Pinpoint the cell where the given text exists, returning its (x, y) midpoint coordinate. 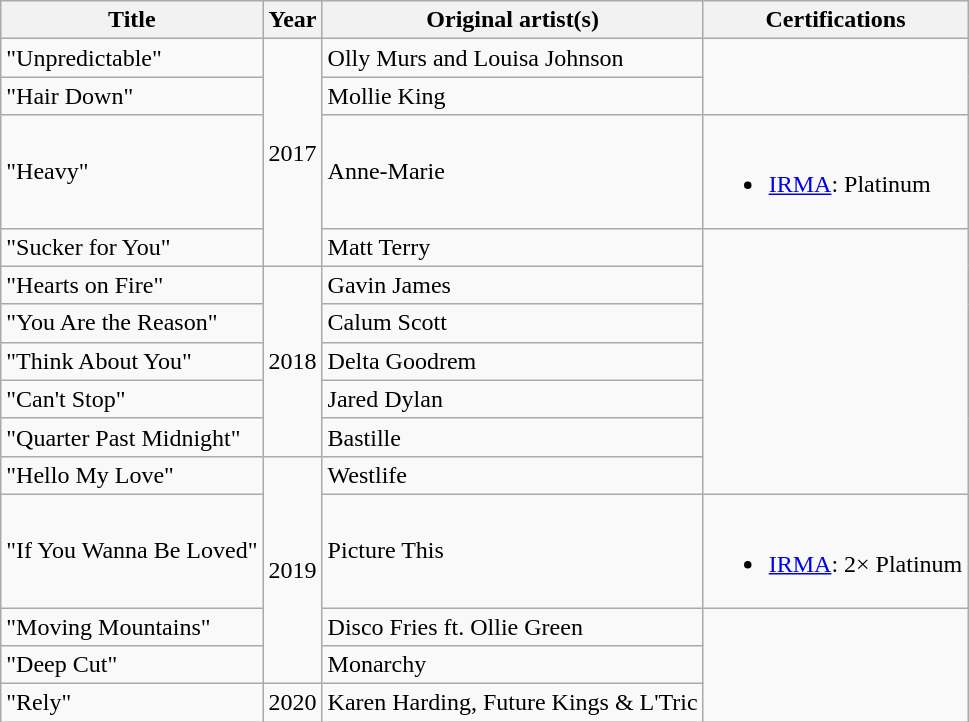
IRMA: Platinum (836, 172)
"Hearts on Fire" (132, 285)
Jared Dylan (512, 399)
Bastille (512, 437)
Mollie King (512, 96)
Karen Harding, Future Kings & L'Tric (512, 703)
"Sucker for You" (132, 247)
"If You Wanna Be Loved" (132, 550)
Delta Goodrem (512, 361)
"Heavy" (132, 172)
"Moving Mountains" (132, 627)
"Hello My Love" (132, 475)
Year (292, 20)
Original artist(s) (512, 20)
2019 (292, 570)
"Quarter Past Midnight" (132, 437)
Calum Scott (512, 323)
"Rely" (132, 703)
"Deep Cut" (132, 665)
"Think About You" (132, 361)
Gavin James (512, 285)
"Can't Stop" (132, 399)
Title (132, 20)
"Hair Down" (132, 96)
Picture This (512, 550)
Disco Fries ft. Ollie Green (512, 627)
Monarchy (512, 665)
Certifications (836, 20)
2017 (292, 152)
"Unpredictable" (132, 58)
"You Are the Reason" (132, 323)
Anne-Marie (512, 172)
IRMA: 2× Platinum (836, 550)
Olly Murs and Louisa Johnson (512, 58)
Matt Terry (512, 247)
2018 (292, 361)
Westlife (512, 475)
2020 (292, 703)
